Return [X, Y] of the center of cell containing provided text 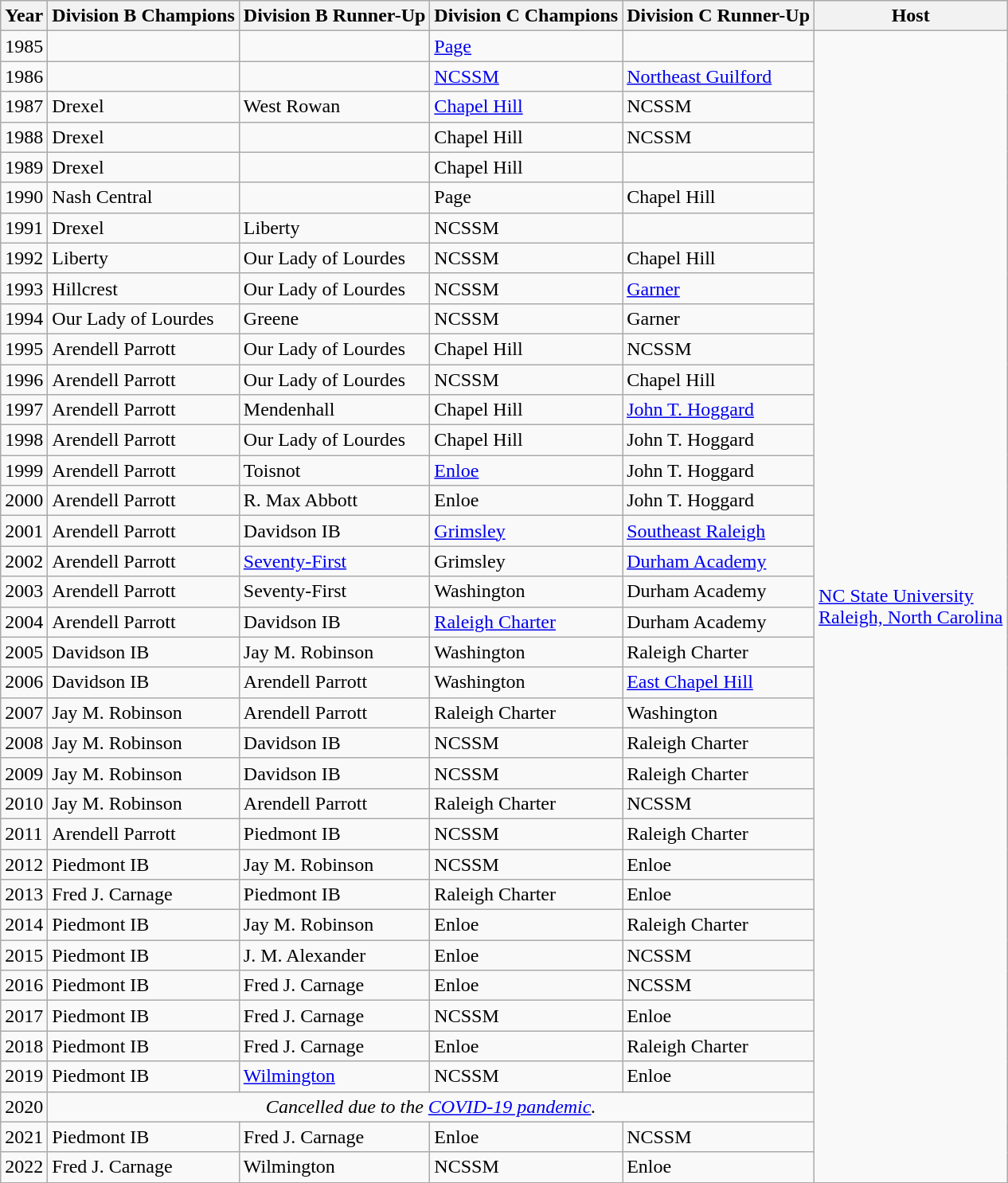
2017 [24, 1016]
Division B Champions [143, 16]
Host [911, 16]
1988 [24, 137]
1991 [24, 228]
Northeast Guilford [718, 76]
2000 [24, 501]
Division B Runner-Up [334, 16]
1989 [24, 167]
Nash Central [143, 197]
West Rowan [334, 107]
1994 [24, 318]
2012 [24, 864]
2021 [24, 1137]
1997 [24, 410]
2001 [24, 531]
1985 [24, 46]
Mendenhall [334, 410]
2016 [24, 986]
Year [24, 16]
Division C Champions [526, 16]
1998 [24, 440]
2020 [24, 1107]
2019 [24, 1076]
2011 [24, 834]
1993 [24, 288]
2013 [24, 895]
1987 [24, 107]
2004 [24, 622]
1995 [24, 349]
2008 [24, 743]
2002 [24, 561]
1992 [24, 258]
2018 [24, 1046]
2009 [24, 773]
2015 [24, 955]
East Chapel Hill [718, 682]
2006 [24, 682]
2007 [24, 713]
Hillcrest [143, 288]
2005 [24, 652]
1986 [24, 76]
Division C Runner-Up [718, 16]
Cancelled due to the COVID-19 pandemic. [432, 1107]
R. Max Abbott [334, 501]
2003 [24, 591]
2010 [24, 803]
Greene [334, 318]
1999 [24, 470]
1996 [24, 380]
2014 [24, 925]
NC State UniversityRaleigh, North Carolina [911, 607]
Toisnot [334, 470]
1990 [24, 197]
J. M. Alexander [334, 955]
Southeast Raleigh [718, 531]
2022 [24, 1167]
